Provide the [X, Y] coordinate of the cell's center where the given text is located.  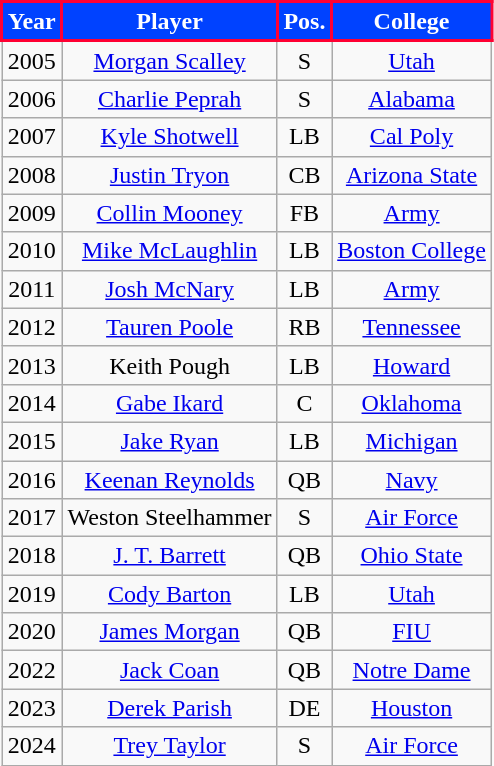
Gabe Ikard [170, 403]
2013 [32, 365]
Morgan Scalley [170, 60]
Year [32, 22]
CB [304, 175]
Cody Barton [170, 594]
2006 [32, 99]
2012 [32, 327]
Charlie Peprah [170, 99]
2017 [32, 518]
2020 [32, 632]
2019 [32, 594]
Mike McLaughlin [170, 251]
Michigan [412, 441]
Howard [412, 365]
2011 [32, 289]
2015 [32, 441]
Cal Poly [412, 137]
2023 [32, 708]
Oklahoma [412, 403]
RB [304, 327]
DE [304, 708]
2008 [32, 175]
Weston Steelhammer [170, 518]
College [412, 22]
Josh McNary [170, 289]
Houston [412, 708]
2009 [32, 213]
Tennessee [412, 327]
J. T. Barrett [170, 556]
Justin Tryon [170, 175]
2024 [32, 746]
Notre Dame [412, 670]
Navy [412, 479]
2014 [32, 403]
Ohio State [412, 556]
James Morgan [170, 632]
Derek Parish [170, 708]
Keith Pough [170, 365]
2007 [32, 137]
2022 [32, 670]
FB [304, 213]
C [304, 403]
2016 [32, 479]
Pos. [304, 22]
Jake Ryan [170, 441]
Keenan Reynolds [170, 479]
Collin Mooney [170, 213]
Alabama [412, 99]
Jack Coan [170, 670]
Boston College [412, 251]
2005 [32, 60]
Player [170, 22]
Kyle Shotwell [170, 137]
FIU [412, 632]
2010 [32, 251]
2018 [32, 556]
Trey Taylor [170, 746]
Tauren Poole [170, 327]
Arizona State [412, 175]
